Capture the cell that displays the provided text and extract its (X, Y) central coordinate. 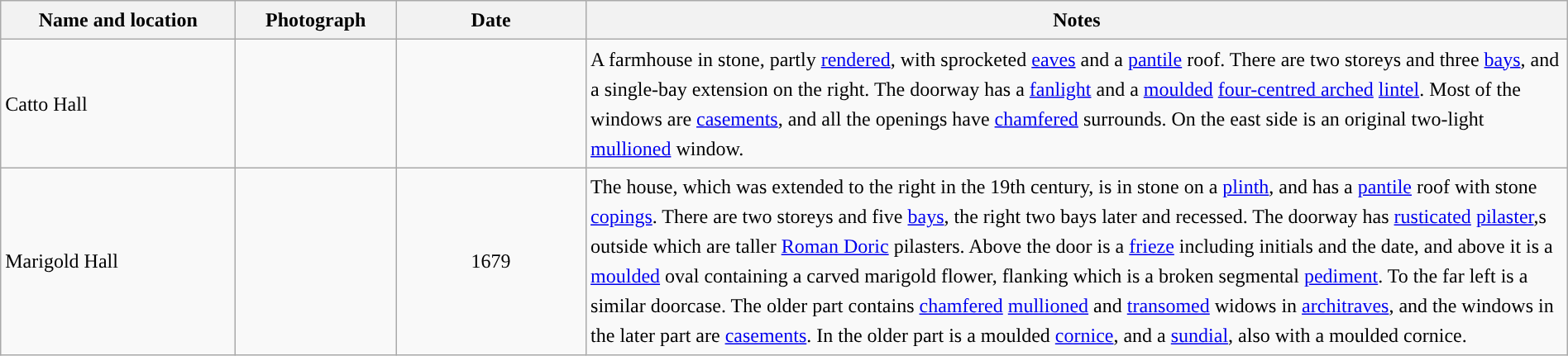
Catto Hall (118, 104)
Photograph (316, 20)
Name and location (118, 20)
Date (491, 20)
Marigold Hall (118, 261)
1679 (491, 261)
Notes (1077, 20)
